Find where the given text appears and provide that cell's center as [x, y] coordinate. 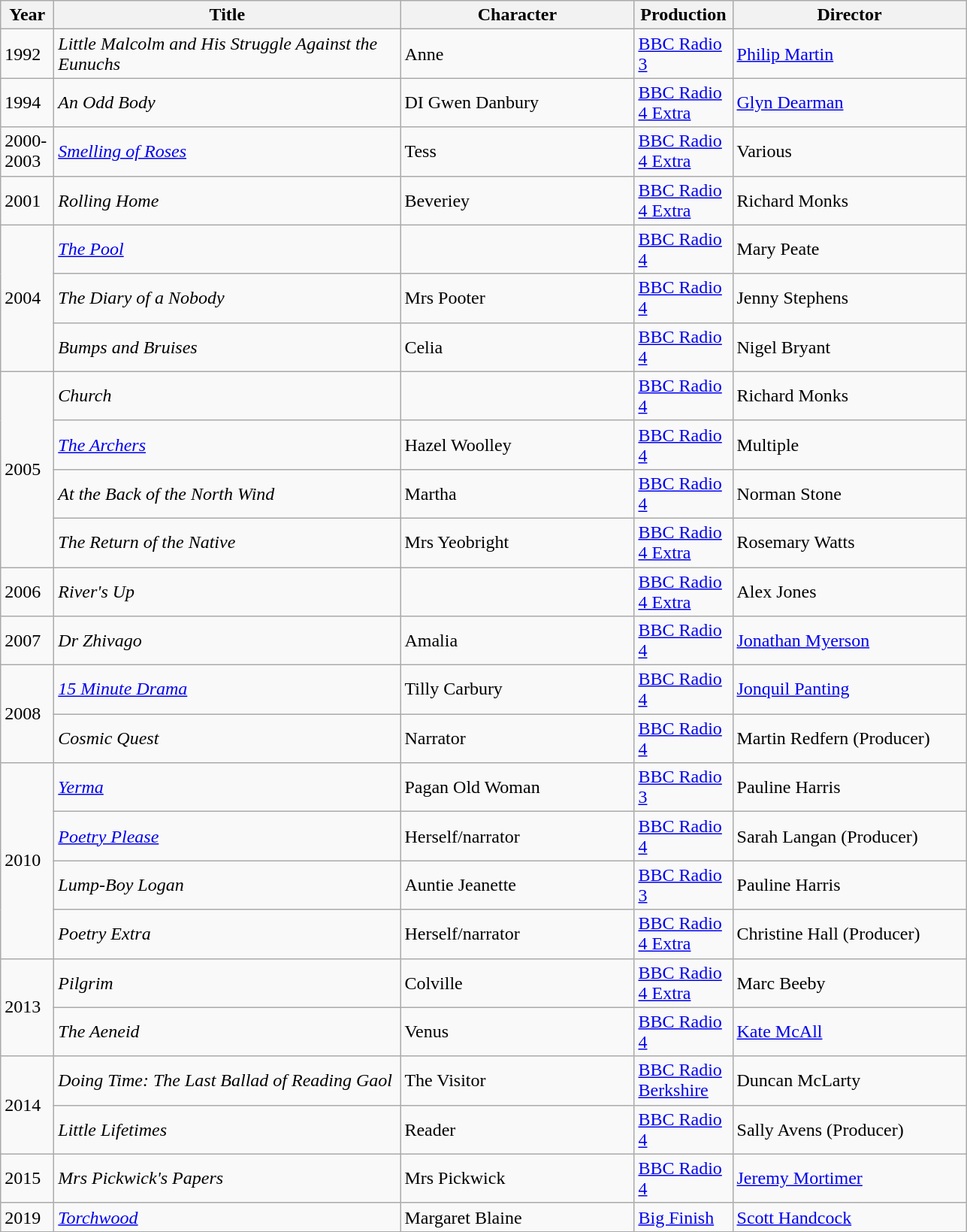
The Aeneid [227, 1031]
Celia [517, 347]
Character [517, 15]
2008 [27, 714]
2000-2003 [27, 152]
Lump-Boy Logan [227, 885]
Bumps and Bruises [227, 347]
Mrs Pickwick [517, 1179]
At the Back of the North Wind [227, 493]
Pilgrim [227, 983]
Various [849, 152]
The Pool [227, 250]
Dr Zhivago [227, 640]
Title [227, 15]
Kate McAll [849, 1031]
Tess [517, 152]
Narrator [517, 738]
Auntie Jeanette [517, 885]
Marc Beeby [849, 983]
Sally Avens (Producer) [849, 1129]
Jonathan Myerson [849, 640]
Margaret Blaine [517, 1217]
Poetry Extra [227, 934]
Multiple [849, 445]
Duncan McLarty [849, 1081]
2013 [27, 1007]
Year [27, 15]
Yerma [227, 788]
1992 [27, 54]
Doing Time: The Last Ballad of Reading Gaol [227, 1081]
Church [227, 395]
Reader [517, 1129]
Colville [517, 983]
River's Up [227, 591]
Philip Martin [849, 54]
Mary Peate [849, 250]
Rolling Home [227, 200]
Scott Handcock [849, 1217]
15 Minute Drama [227, 690]
Sarah Langan (Producer) [849, 836]
The Archers [227, 445]
An Odd Body [227, 102]
1994 [27, 102]
Little Lifetimes [227, 1129]
2010 [27, 861]
2006 [27, 591]
Torchwood [227, 1217]
Alex Jones [849, 591]
Cosmic Quest [227, 738]
2001 [27, 200]
Jeremy Mortimer [849, 1179]
Jenny Stephens [849, 298]
Tilly Carbury [517, 690]
Christine Hall (Producer) [849, 934]
2004 [27, 298]
2015 [27, 1179]
Mrs Pickwick's Papers [227, 1179]
Martin Redfern (Producer) [849, 738]
Production [684, 15]
2005 [27, 469]
Big Finish [684, 1217]
Mrs Yeobright [517, 543]
The Diary of a Nobody [227, 298]
Pagan Old Woman [517, 788]
DI Gwen Danbury [517, 102]
Martha [517, 493]
2014 [27, 1105]
Little Malcolm and His Struggle Against the Eunuchs [227, 54]
Smelling of Roses [227, 152]
Beveriey [517, 200]
The Return of the Native [227, 543]
2007 [27, 640]
BBC Radio Berkshire [684, 1081]
Mrs Pooter [517, 298]
Norman Stone [849, 493]
Rosemary Watts [849, 543]
Nigel Bryant [849, 347]
Amalia [517, 640]
The Visitor [517, 1081]
Poetry Please [227, 836]
Hazel Woolley [517, 445]
Director [849, 15]
2019 [27, 1217]
Jonquil Panting [849, 690]
Venus [517, 1031]
Glyn Dearman [849, 102]
Anne [517, 54]
